Pinpoint the cell where the given text exists, returning its (X, Y) midpoint coordinate. 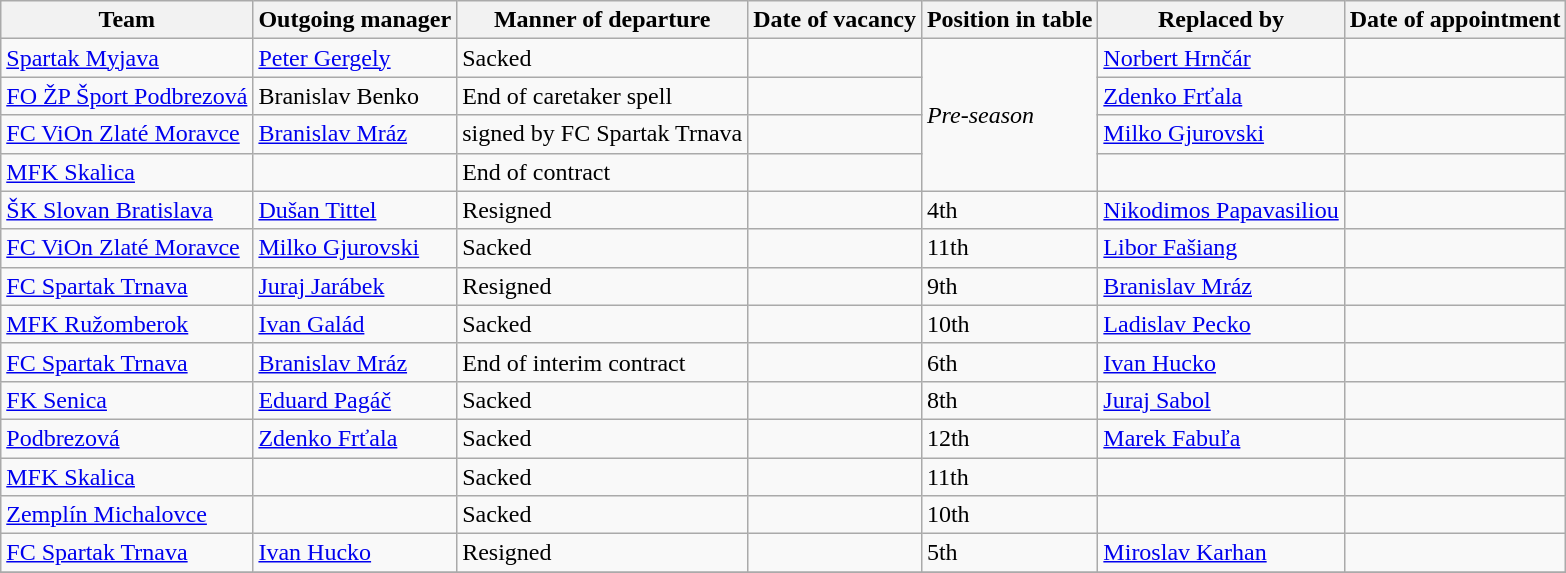
Spartak Myjava (127, 58)
Branislav Benko (355, 96)
Ivan Galád (355, 324)
Date of vacancy (835, 20)
MFK Ružomberok (127, 324)
Norbert Hrnčár (1221, 58)
12th (1009, 438)
Date of appointment (1455, 20)
9th (1009, 286)
Dušan Tittel (355, 210)
Position in table (1009, 20)
4th (1009, 210)
End of interim contract (602, 362)
Zemplín Michalovce (127, 515)
Manner of departure (602, 20)
Marek Fabuľa (1221, 438)
6th (1009, 362)
8th (1009, 400)
Podbrezová (127, 438)
Replaced by (1221, 20)
Team (127, 20)
End of contract (602, 172)
5th (1009, 553)
Ladislav Pecko (1221, 324)
signed by FC Spartak Trnava (602, 134)
End of caretaker spell (602, 96)
Nikodimos Papavasiliou (1221, 210)
Pre-season (1009, 115)
ŠK Slovan Bratislava (127, 210)
Eduard Pagáč (355, 400)
Outgoing manager (355, 20)
Miroslav Karhan (1221, 553)
Libor Fašiang (1221, 248)
Juraj Sabol (1221, 400)
Juraj Jarábek (355, 286)
FK Senica (127, 400)
Peter Gergely (355, 58)
FO ŽP Šport Podbrezová (127, 96)
